For the text-containing cell, return its midpoint in [x, y] coordinate format. 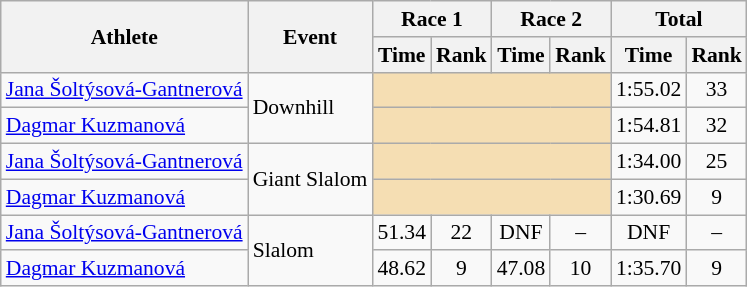
Athlete [124, 36]
1:54.81 [648, 126]
10 [580, 269]
25 [716, 162]
Downhill [310, 108]
1:35.70 [648, 269]
Event [310, 36]
22 [462, 233]
Slalom [310, 250]
48.62 [402, 269]
Race 2 [552, 19]
1:30.69 [648, 197]
33 [716, 90]
Giant Slalom [310, 180]
1:55.02 [648, 90]
32 [716, 126]
1:34.00 [648, 162]
Total [679, 19]
Race 1 [432, 19]
47.08 [522, 269]
51.34 [402, 233]
